Output the [x, y] coordinate of the center of the cell containing the given text.  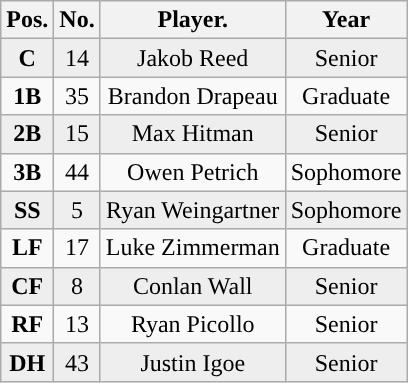
Owen Petrich [192, 172]
14 [77, 58]
CF [28, 286]
Pos. [28, 20]
3B [28, 172]
C [28, 58]
Justin Igoe [192, 362]
8 [77, 286]
SS [28, 210]
LF [28, 248]
15 [77, 134]
Luke Zimmerman [192, 248]
No. [77, 20]
17 [77, 248]
35 [77, 96]
DH [28, 362]
1B [28, 96]
2B [28, 134]
RF [28, 324]
Player. [192, 20]
5 [77, 210]
Conlan Wall [192, 286]
13 [77, 324]
Max Hitman [192, 134]
Jakob Reed [192, 58]
44 [77, 172]
Brandon Drapeau [192, 96]
43 [77, 362]
Year [346, 20]
Ryan Picollo [192, 324]
Ryan Weingartner [192, 210]
